Identify which cell holds the provided text, then report its [X, Y] central coordinate. 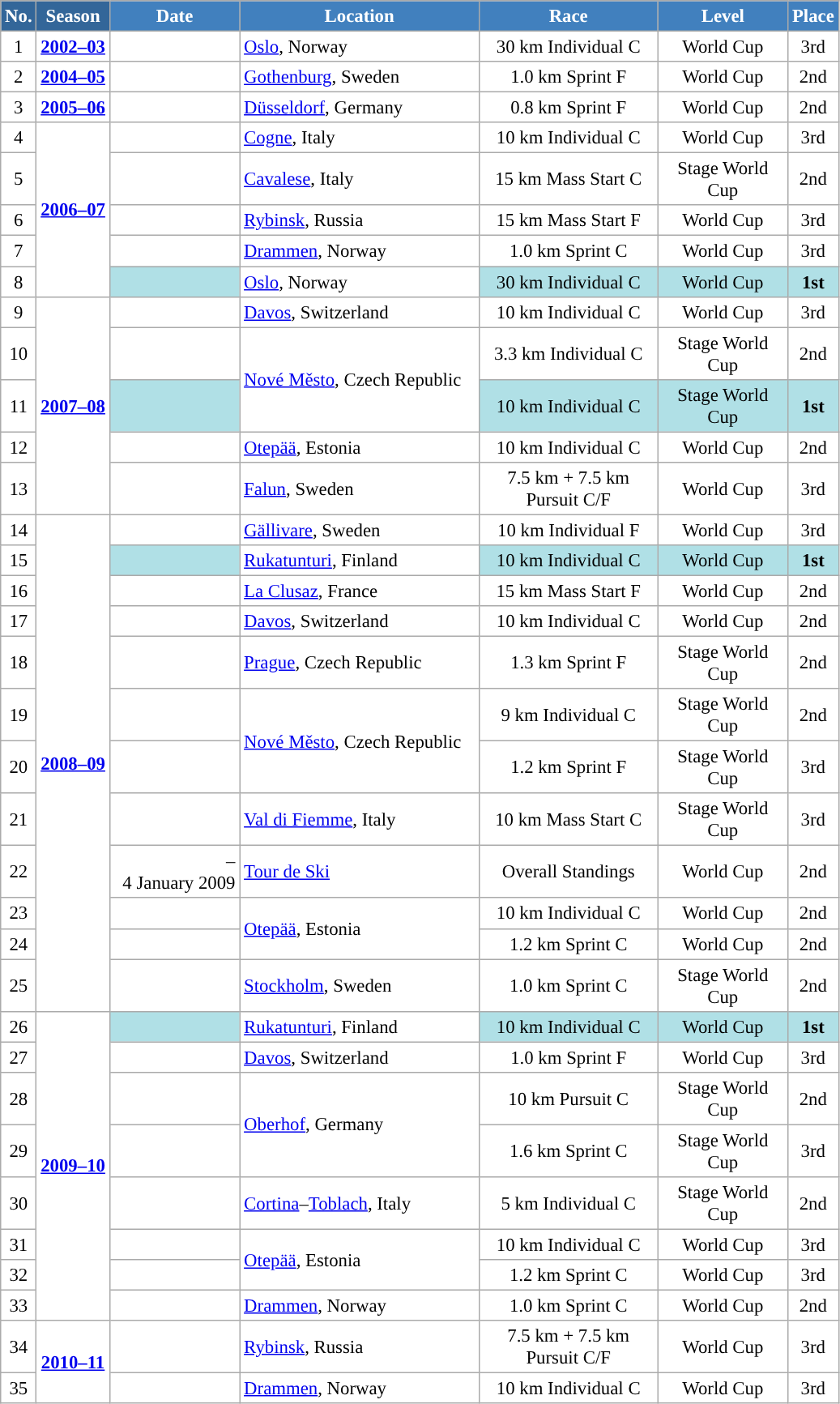
0.8 km Sprint F [569, 108]
10 km Pursuit C [569, 1099]
Level [723, 16]
2004–05 [73, 77]
Cogne, Italy [360, 138]
10 km Individual F [569, 530]
23 [19, 914]
Düsseldorf, Germany [360, 108]
3 [19, 108]
1.3 km Sprint F [569, 663]
Date [175, 16]
Falun, Sweden [360, 489]
Cortina–Toblach, Italy [360, 1204]
Place [813, 16]
2007–08 [73, 405]
Gällivare, Sweden [360, 530]
2006–07 [73, 209]
31 [19, 1244]
2 [19, 77]
5 [19, 180]
9 km Individual C [569, 715]
–4 January 2009 [175, 872]
11 [19, 405]
14 [19, 530]
10 [19, 353]
Cavalese, Italy [360, 180]
12 [19, 447]
7 [19, 251]
18 [19, 663]
Season [73, 16]
33 [19, 1306]
Race [569, 16]
2002–03 [73, 47]
4 [19, 138]
22 [19, 872]
34 [19, 1346]
6 [19, 221]
2010–11 [73, 1362]
La Clusaz, France [360, 591]
No. [19, 16]
35 [19, 1389]
15 [19, 561]
32 [19, 1275]
20 [19, 768]
Val di Fiemme, Italy [360, 820]
25 [19, 985]
Stockholm, Sweden [360, 985]
15 km Mass Start C [569, 180]
2009–10 [73, 1166]
Gothenburg, Sweden [360, 77]
Tour de Ski [360, 872]
Overall Standings [569, 872]
Prague, Czech Republic [360, 663]
27 [19, 1057]
29 [19, 1150]
16 [19, 591]
5 km Individual C [569, 1204]
1.2 km Sprint F [569, 768]
1 [19, 47]
26 [19, 1026]
21 [19, 820]
9 [19, 312]
28 [19, 1099]
24 [19, 944]
13 [19, 489]
19 [19, 715]
1.6 km Sprint C [569, 1150]
2005–06 [73, 108]
3.3 km Individual C [569, 353]
8 [19, 282]
10 km Mass Start C [569, 820]
2008–09 [73, 763]
30 [19, 1204]
17 [19, 621]
Location [360, 16]
Oberhof, Germany [360, 1124]
